Provide the [X, Y] coordinate of the cell's center where the given text is located.  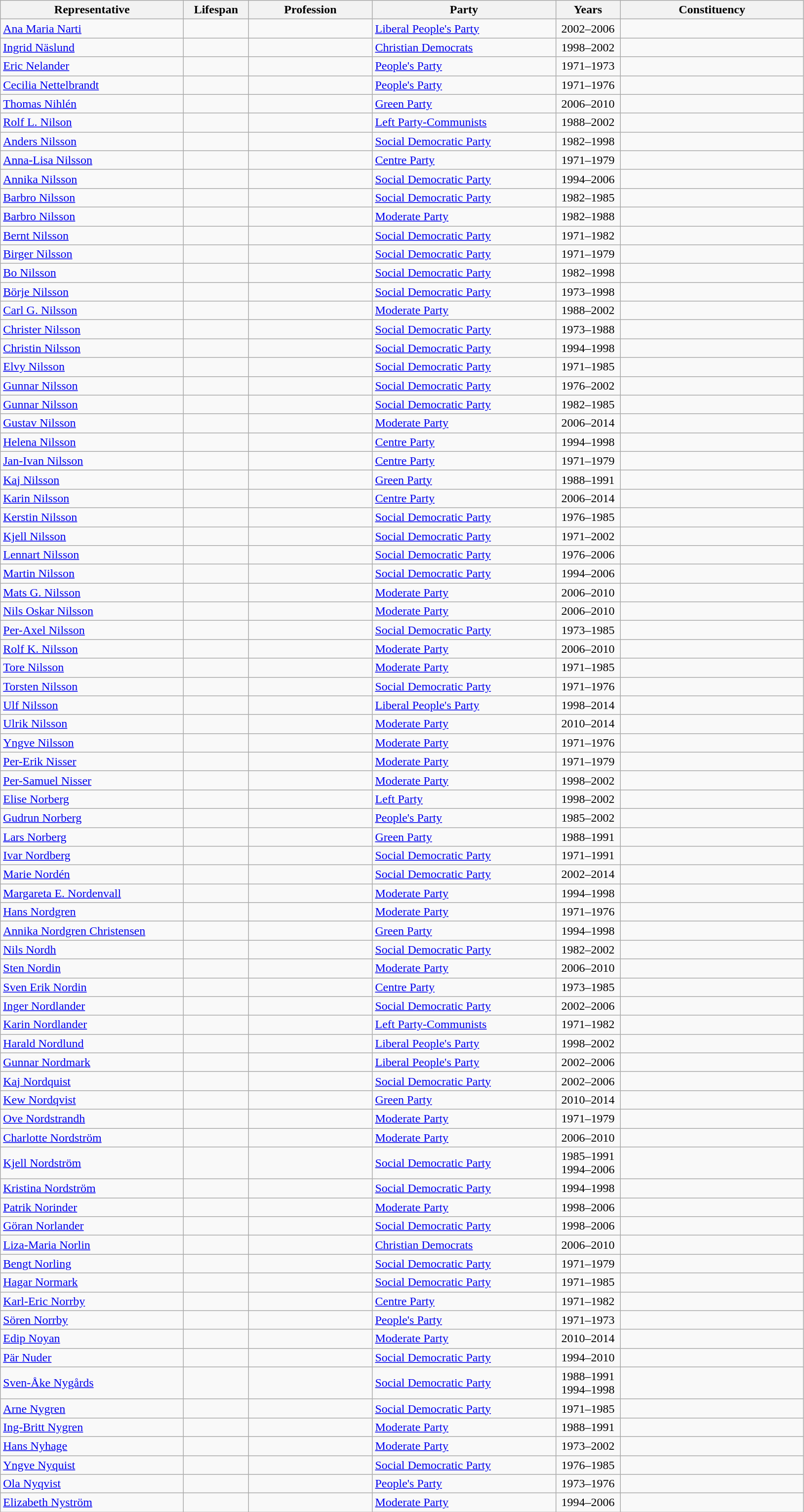
Lennart Nilsson [92, 555]
Jan-Ivan Nilsson [92, 461]
1988–19911994–1998 [588, 1383]
Elizabeth Nyström [92, 1503]
Karin Nilsson [92, 498]
Ingrid Näslund [92, 47]
Lifespan [216, 10]
Karin Nordlander [92, 1025]
Sven-Åke Nygårds [92, 1383]
Thomas Nihlén [92, 104]
1973–1988 [588, 329]
Kaj Nilsson [92, 479]
1998–2014 [588, 705]
Helena Nilsson [92, 442]
1973–1976 [588, 1484]
Per-Axel Nilsson [92, 630]
Charlotte Nordström [92, 1137]
Börje Nilsson [92, 292]
1985–2002 [588, 818]
1982–2002 [588, 950]
Mats G. Nilsson [92, 593]
Anders Nilsson [92, 141]
Hans Nyhage [92, 1446]
Annika Nilsson [92, 179]
Per-Erik Nisser [92, 761]
Representative [92, 10]
Annika Nordgren Christensen [92, 931]
1976–2006 [588, 555]
1973–2002 [588, 1446]
Gunnar Nordmark [92, 1062]
1971–2002 [588, 536]
Kristina Nordström [92, 1189]
Christer Nilsson [92, 329]
Constituency [712, 10]
Yngve Nyquist [92, 1465]
Kaj Nordquist [92, 1081]
Elise Norberg [92, 799]
1971–1991 [588, 856]
Hagar Normark [92, 1282]
1973–1998 [588, 292]
Karl-Eric Norrby [92, 1301]
Bo Nilsson [92, 273]
Cecilia Nettelbrandt [92, 85]
Harald Nordlund [92, 1043]
2002–2014 [588, 875]
Ulf Nilsson [92, 705]
Gustav Nilsson [92, 423]
Ing-Britt Nygren [92, 1427]
Pär Nuder [92, 1357]
Left Party [464, 799]
Margareta E. Nordenvall [92, 893]
Kew Nordqvist [92, 1100]
Ivar Nordberg [92, 856]
1976–2002 [588, 386]
Bernt Nilsson [92, 236]
Sten Nordin [92, 968]
Rolf K. Nilsson [92, 649]
1985–19911994–2006 [588, 1163]
Ola Nyqvist [92, 1484]
Nils Nordh [92, 950]
Profession [310, 10]
Bengt Norling [92, 1264]
Hans Nordgren [92, 912]
Kjell Nilsson [92, 536]
Yngve Nilsson [92, 743]
Rolf L. Nilson [92, 122]
Liza-Maria Norlin [92, 1245]
Ove Nordstrandh [92, 1118]
Anna-Lisa Nilsson [92, 160]
Eric Nelander [92, 66]
1994–2010 [588, 1357]
Kjell Nordström [92, 1163]
Göran Norlander [92, 1226]
Gudrun Norberg [92, 818]
Years [588, 10]
Lars Norberg [92, 837]
Ana Maria Narti [92, 29]
Christin Nilsson [92, 348]
Inger Nordlander [92, 1006]
Elvy Nilsson [92, 367]
Torsten Nilsson [92, 686]
Arne Nygren [92, 1408]
Carl G. Nilsson [92, 311]
Sven Erik Nordin [92, 987]
Per-Samuel Nisser [92, 780]
Ulrik Nilsson [92, 724]
Martin Nilsson [92, 574]
Nils Oskar Nilsson [92, 611]
Marie Nordén [92, 875]
Edip Noyan [92, 1339]
Patrik Norinder [92, 1207]
Party [464, 10]
Kerstin Nilsson [92, 517]
Sören Norrby [92, 1320]
Birger Nilsson [92, 254]
Tore Nilsson [92, 668]
1982–1988 [588, 216]
